Extract the (X, Y) coordinate from the center of the cell holding the provided text.  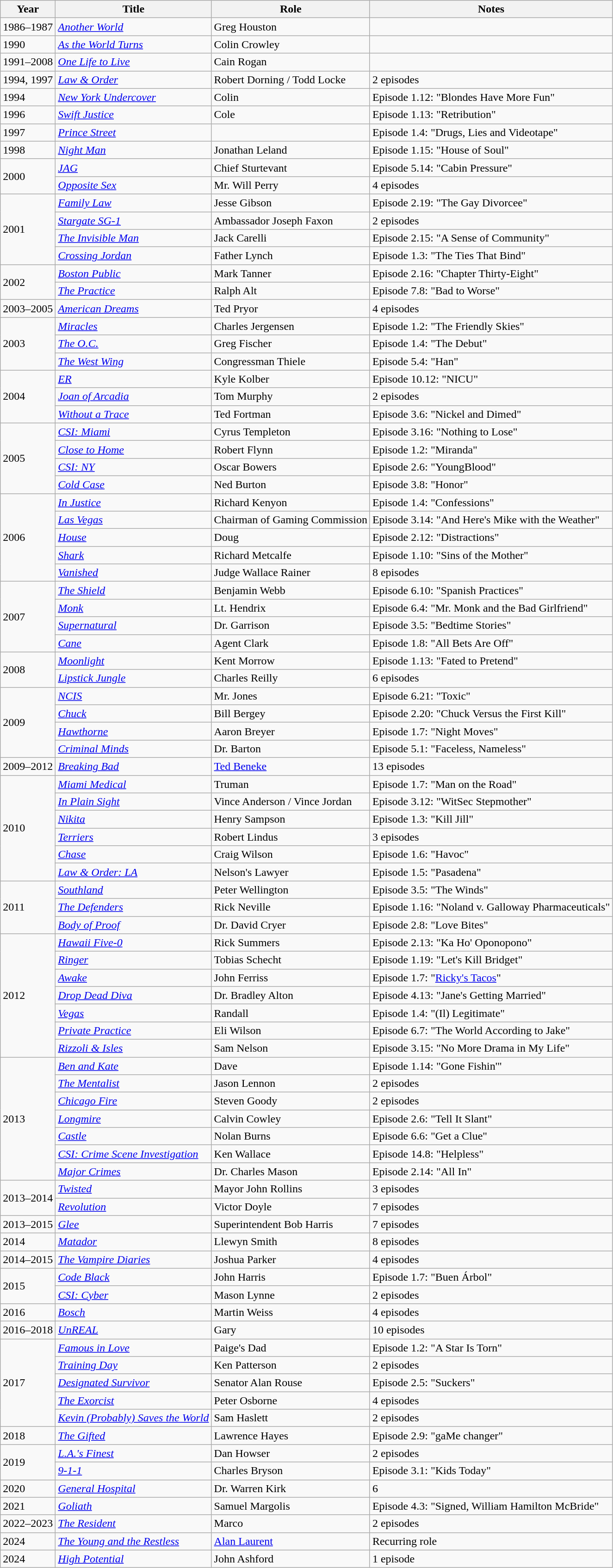
Shark (133, 555)
Tom Murphy (291, 397)
Episode 3.5: "The Winds" (491, 890)
In Justice (133, 502)
Episode 2.8: "Love Bites" (491, 925)
Night Man (133, 150)
Episode 1.7: "Man on the Road" (491, 784)
Episode 1.10: "Sins of the Mother" (491, 555)
Drop Dead Diva (133, 995)
Episode 1.15: "House of Soul" (491, 150)
Chairman of Gaming Commission (291, 520)
Congressman Thiele (291, 361)
Stargate SG-1 (133, 221)
Without a Trace (133, 414)
Episode 1.2: "The Friendly Skies" (491, 326)
2011 (28, 907)
General Hospital (133, 1488)
Vanished (133, 573)
Sam Nelson (291, 1048)
Episode 1.6: "Havoc" (491, 855)
Episode 3.12: "WitSec Stepmother" (491, 802)
Episode 5.1: "Faceless, Nameless" (491, 749)
Episode 2.19: "The Gay Divorcee" (491, 203)
Ted Fortman (291, 414)
CSI: Crime Scene Investigation (133, 1154)
2007 (28, 617)
Episode 2.9: "gaMe changer" (491, 1436)
The Mentalist (133, 1084)
Henry Sampson (291, 819)
Mayor John Rollins (291, 1189)
Episode 3.16: "Nothing to Lose" (491, 432)
In Plain Sight (133, 802)
CSI: Miami (133, 432)
Episode 2.20: "Chuck Versus the First Kill" (491, 713)
Code Black (133, 1277)
Nolan Burns (291, 1136)
Miami Medical (133, 784)
Oscar Bowers (291, 467)
Chuck (133, 713)
Lipstick Jungle (133, 678)
American Dreams (133, 309)
Episode 6.10: "Spanish Practices" (491, 590)
Eli Wilson (291, 1030)
Aaron Breyer (291, 731)
Year (28, 9)
Kent Morrow (291, 661)
Castle (133, 1136)
Cold Case (133, 484)
Colin Crowley (291, 44)
Episode 2.6: "Tell It Slant" (491, 1119)
2000 (28, 176)
Episode 1.7: "Night Moves" (491, 731)
Episode 1.13: "Fated to Pretend" (491, 661)
Lt. Hendrix (291, 608)
Senator Alan Rouse (291, 1383)
2013 (28, 1118)
Close to Home (133, 449)
Truman (291, 784)
Criminal Minds (133, 749)
John Ashford (291, 1559)
Awake (133, 978)
Episode 4.3: "Signed, William Hamilton McBride" (491, 1506)
Superintendent Bob Harris (291, 1224)
Supernatural (133, 626)
1998 (28, 150)
Family Law (133, 203)
Breaking Bad (133, 766)
2013–2015 (28, 1224)
Tobias Schecht (291, 960)
Episode 2.5: "Suckers" (491, 1383)
Episode 6.7: "The World According to Jake" (491, 1030)
Colin (291, 97)
Miracles (133, 326)
2018 (28, 1436)
The Shield (133, 590)
1991–2008 (28, 62)
Dan Howser (291, 1453)
Dr. Barton (291, 749)
Dr. Warren Kirk (291, 1488)
Goliath (133, 1506)
Greg Fischer (291, 344)
6 (491, 1488)
Boston Public (133, 273)
2001 (28, 229)
Ted Pryor (291, 309)
Jonathan Leland (291, 150)
Glee (133, 1224)
2010 (28, 828)
Dave (291, 1066)
Nikita (133, 819)
Charles Reilly (291, 678)
Episode 1.12: "Blondes Have More Fun" (491, 97)
Peter Osborne (291, 1401)
Richard Kenyon (291, 502)
Law & Order (133, 80)
Episode 1.7: "Ricky's Tacos" (491, 978)
Cole (291, 115)
Episode 1.4: "Drugs, Lies and Videotape" (491, 132)
New York Undercover (133, 97)
1997 (28, 132)
Recurring role (491, 1541)
2016 (28, 1312)
The Practice (133, 291)
Crossing Jordan (133, 256)
Cain Rogan (291, 62)
2017 (28, 1383)
Episode 3.5: "Bedtime Stories" (491, 626)
2008 (28, 669)
2009 (28, 722)
Gary (291, 1330)
13 episodes (491, 766)
Calvin Cowley (291, 1119)
Episode 3.6: "Nickel and Dimed" (491, 414)
NCIS (133, 696)
Episode 14.8: "Helpless" (491, 1154)
JAG (133, 167)
Episode 1.16: "Noland v. Galloway Pharmaceuticals" (491, 907)
2016–2018 (28, 1330)
Llewyn Smith (291, 1242)
Episode 1.3: "Kill Jill" (491, 819)
Ben and Kate (133, 1066)
2003–2005 (28, 309)
Major Crimes (133, 1171)
1990 (28, 44)
2014 (28, 1242)
Vegas (133, 1013)
The O.C. (133, 344)
Rizzoli & Isles (133, 1048)
Episode 2.13: "Ka Ho' Oponopono" (491, 942)
Ken Wallace (291, 1154)
Jack Carelli (291, 238)
Doug (291, 538)
Ralph Alt (291, 291)
Peter Wellington (291, 890)
2002 (28, 282)
Dr. Bradley Alton (291, 995)
2022–2023 (28, 1524)
Mark Tanner (291, 273)
Jesse Gibson (291, 203)
The Vampire Diaries (133, 1259)
Prince Street (133, 132)
Cyrus Templeton (291, 432)
Dr. David Cryer (291, 925)
Twisted (133, 1189)
Episode 3.1: "Kids Today" (491, 1471)
Rick Summers (291, 942)
Episode 6.4: "Mr. Monk and the Bad Girlfriend" (491, 608)
2009–2012 (28, 766)
Episode 2.15: "A Sense of Community" (491, 238)
Private Practice (133, 1030)
Episode 2.12: "Distractions" (491, 538)
Episode 1.3: "The Ties That Bind" (491, 256)
Episode 1.4: "Confessions" (491, 502)
Chase (133, 855)
House (133, 538)
1994, 1997 (28, 80)
2013–2014 (28, 1198)
Episode 1.2: "Miranda" (491, 449)
Judge Wallace Rainer (291, 573)
Robert Flynn (291, 449)
Joshua Parker (291, 1259)
Samuel Margolis (291, 1506)
9-1-1 (133, 1471)
Father Lynch (291, 256)
2019 (28, 1462)
Mr. Jones (291, 696)
Robert Lindus (291, 837)
Alan Laurent (291, 1541)
Charles Jergensen (291, 326)
Opposite Sex (133, 185)
Episode 1.14: "Gone Fishin'" (491, 1066)
Dr. Garrison (291, 626)
Dr. Charles Mason (291, 1171)
2004 (28, 397)
Episode 6.21: "Toxic" (491, 696)
Episode 1.8: "All Bets Are Off" (491, 643)
Joan of Arcadia (133, 397)
Episode 6.6: "Get a Clue" (491, 1136)
Las Vegas (133, 520)
Hawaii Five-0 (133, 942)
2006 (28, 537)
Swift Justice (133, 115)
Monk (133, 608)
Another World (133, 27)
Ambassador Joseph Faxon (291, 221)
The Defenders (133, 907)
Cane (133, 643)
Kevin (Probably) Saves the World (133, 1418)
Craig Wilson (291, 855)
L.A.'s Finest (133, 1453)
The West Wing (133, 361)
Lawrence Hayes (291, 1436)
Episode 3.8: "Honor" (491, 484)
The Exorcist (133, 1401)
Marco (291, 1524)
One Life to Live (133, 62)
Bill Bergey (291, 713)
Episode 2.16: "Chapter Thirty-Eight" (491, 273)
Law & Order: LA (133, 872)
Training Day (133, 1365)
Richard Metcalfe (291, 555)
Steven Goody (291, 1101)
2012 (28, 995)
Episode 1.4: "The Debut" (491, 344)
Ted Beneke (291, 766)
Episode 5.14: "Cabin Pressure" (491, 167)
Ken Patterson (291, 1365)
High Potential (133, 1559)
Bosch (133, 1312)
Greg Houston (291, 27)
Jason Lennon (291, 1084)
Episode 10.12: "NICU" (491, 379)
Randall (291, 1013)
John Ferriss (291, 978)
Nelson's Lawyer (291, 872)
10 episodes (491, 1330)
Episode 1.13: "Retribution" (491, 115)
Mr. Will Perry (291, 185)
1994 (28, 97)
6 episodes (491, 678)
2020 (28, 1488)
Rick Neville (291, 907)
Sam Haslett (291, 1418)
Ned Burton (291, 484)
As the World Turns (133, 44)
Charles Bryson (291, 1471)
Episode 5.4: "Han" (491, 361)
CSI: Cyber (133, 1295)
1986–1987 (28, 27)
The Resident (133, 1524)
Longmire (133, 1119)
Episode 3.14: "And Here's Mike with the Weather" (491, 520)
2003 (28, 344)
Chicago Fire (133, 1101)
Victor Doyle (291, 1207)
2005 (28, 458)
Episode 4.13: "Jane's Getting Married" (491, 995)
Famous in Love (133, 1348)
Benjamin Webb (291, 590)
Role (291, 9)
Designated Survivor (133, 1383)
Vince Anderson / Vince Jordan (291, 802)
1 episode (491, 1559)
John Harris (291, 1277)
Episode 1.7: "Buen Árbol" (491, 1277)
Episode 1.5: "Pasadena" (491, 872)
Kyle Kolber (291, 379)
Hawthorne (133, 731)
2014–2015 (28, 1259)
Mason Lynne (291, 1295)
Title (133, 9)
Moonlight (133, 661)
ER (133, 379)
Episode 2.6: "YoungBlood" (491, 467)
2021 (28, 1506)
Ringer (133, 960)
Episode 7.8: "Bad to Worse" (491, 291)
2015 (28, 1286)
Episode 1.2: "A Star Is Torn" (491, 1348)
Revolution (133, 1207)
Notes (491, 9)
Martin Weiss (291, 1312)
1996 (28, 115)
The Young and the Restless (133, 1541)
Episode 1.19: "Let's Kill Bridget" (491, 960)
Chief Sturtevant (291, 167)
Terriers (133, 837)
UnREAL (133, 1330)
Episode 3.15: "No More Drama in My Life" (491, 1048)
The Invisible Man (133, 238)
Episode 1.4: "(Il) Legitimate" (491, 1013)
The Gifted (133, 1436)
Paige's Dad (291, 1348)
Southland (133, 890)
Agent Clark (291, 643)
Matador (133, 1242)
Episode 2.14: "All In" (491, 1171)
Robert Dorning / Todd Locke (291, 80)
CSI: NY (133, 467)
Body of Proof (133, 925)
